Find where the given text appears and provide that cell's center as [X, Y] coordinate. 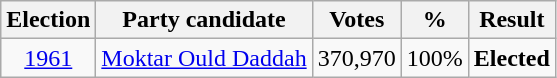
Result [512, 20]
100% [434, 58]
Votes [356, 20]
370,970 [356, 58]
% [434, 20]
Moktar Ould Daddah [204, 58]
Elected [512, 58]
Party candidate [204, 20]
1961 [48, 58]
Election [48, 20]
